Find where the given text appears and provide that cell's center as (x, y) coordinate. 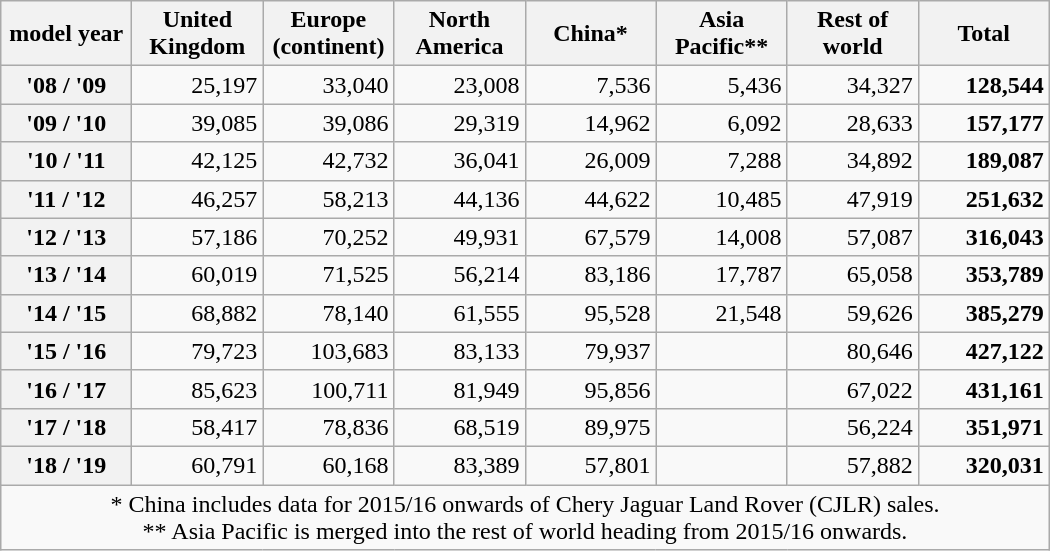
North America (460, 34)
385,279 (984, 313)
80,646 (852, 351)
28,633 (852, 123)
17,787 (722, 275)
427,122 (984, 351)
60,019 (198, 275)
7,536 (590, 85)
157,177 (984, 123)
5,436 (722, 85)
7,288 (722, 161)
79,723 (198, 351)
85,623 (198, 389)
'13 / '14 (66, 275)
29,319 (460, 123)
78,836 (328, 427)
'15 / '16 (66, 351)
'18 / '19 (66, 465)
'11 / '12 (66, 199)
65,058 (852, 275)
320,031 (984, 465)
6,092 (722, 123)
'14 / '15 (66, 313)
34,892 (852, 161)
United Kingdom (198, 34)
57,882 (852, 465)
'09 / '10 (66, 123)
56,224 (852, 427)
61,555 (460, 313)
68,519 (460, 427)
44,136 (460, 199)
89,975 (590, 427)
10,485 (722, 199)
60,168 (328, 465)
23,008 (460, 85)
83,389 (460, 465)
70,252 (328, 237)
57,801 (590, 465)
China* (590, 34)
59,626 (852, 313)
351,971 (984, 427)
39,085 (198, 123)
57,087 (852, 237)
95,856 (590, 389)
251,632 (984, 199)
'17 / '18 (66, 427)
83,133 (460, 351)
57,186 (198, 237)
42,732 (328, 161)
25,197 (198, 85)
67,579 (590, 237)
316,043 (984, 237)
33,040 (328, 85)
79,937 (590, 351)
39,086 (328, 123)
67,022 (852, 389)
42,125 (198, 161)
44,622 (590, 199)
189,087 (984, 161)
100,711 (328, 389)
81,949 (460, 389)
21,548 (722, 313)
'10 / '11 (66, 161)
78,140 (328, 313)
'12 / '13 (66, 237)
103,683 (328, 351)
58,213 (328, 199)
34,327 (852, 85)
Rest of world (852, 34)
14,008 (722, 237)
14,962 (590, 123)
49,931 (460, 237)
'16 / '17 (66, 389)
58,417 (198, 427)
353,789 (984, 275)
83,186 (590, 275)
model year (66, 34)
'08 / '09 (66, 85)
46,257 (198, 199)
60,791 (198, 465)
36,041 (460, 161)
47,919 (852, 199)
56,214 (460, 275)
71,525 (328, 275)
68,882 (198, 313)
128,544 (984, 85)
Asia Pacific** (722, 34)
431,161 (984, 389)
95,528 (590, 313)
Total (984, 34)
Europe (continent) (328, 34)
26,009 (590, 161)
